Return [X, Y] of the center of cell containing provided text 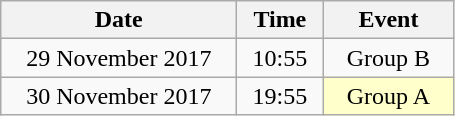
Event [388, 20]
19:55 [280, 96]
Date [119, 20]
Group A [388, 96]
Group B [388, 58]
Time [280, 20]
29 November 2017 [119, 58]
10:55 [280, 58]
30 November 2017 [119, 96]
